Return the [X, Y] coordinate for the center point of the cell that contains the specified text.  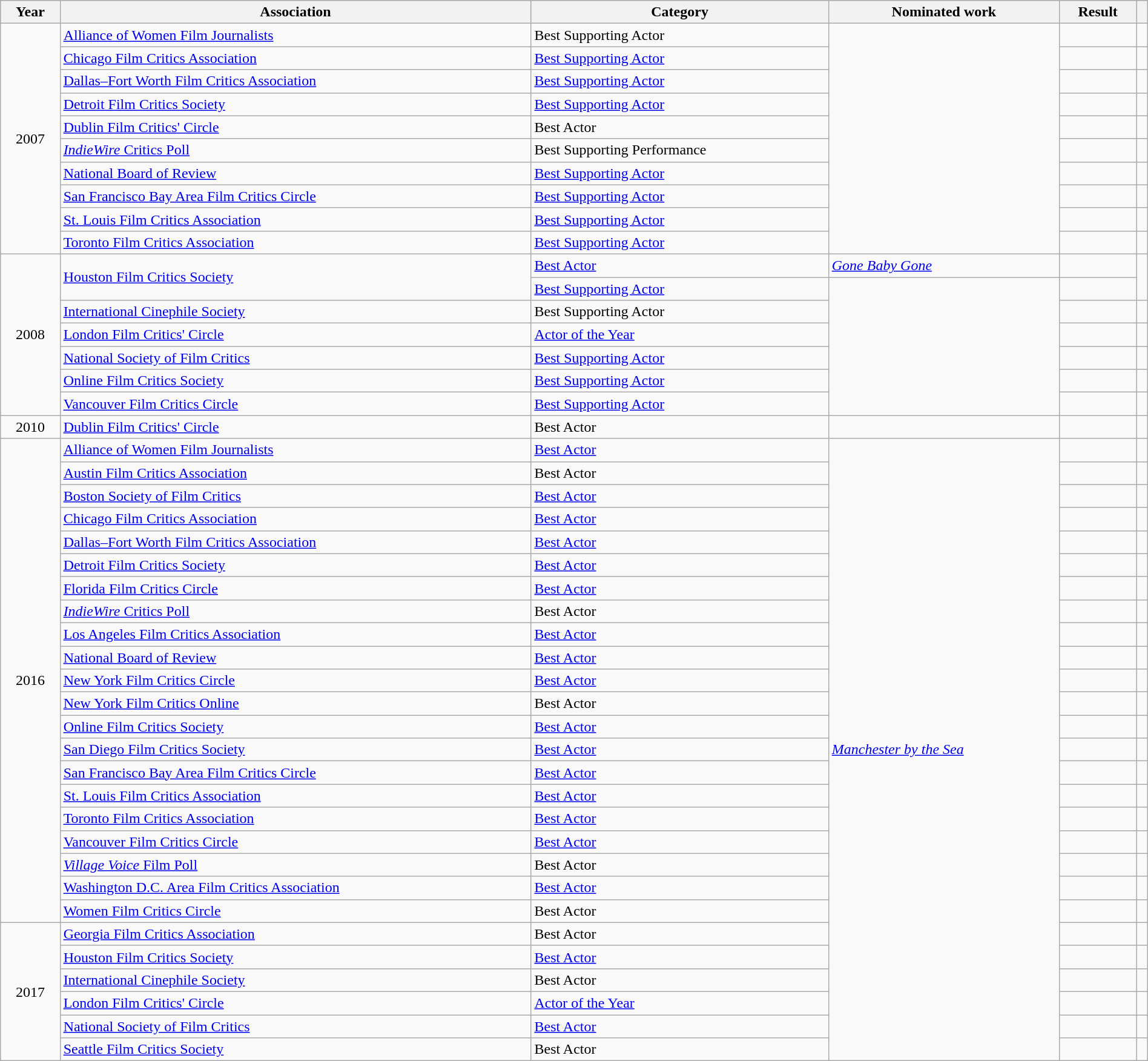
Best Supporting Performance [679, 150]
2016 [30, 681]
Village Voice Film Poll [295, 865]
Association [295, 12]
Gone Baby Gone [943, 265]
Manchester by the Sea [943, 750]
Women Film Critics Circle [295, 911]
Boston Society of Film Critics [295, 496]
New York Film Critics Circle [295, 681]
2010 [30, 427]
New York Film Critics Online [295, 704]
Los Angeles Film Critics Association [295, 634]
Georgia Film Critics Association [295, 934]
Result [1098, 12]
2017 [30, 991]
Washington D.C. Area Film Critics Association [295, 888]
Nominated work [943, 12]
Austin Film Critics Association [295, 473]
San Diego Film Critics Society [295, 750]
Category [679, 12]
2007 [30, 139]
2008 [30, 334]
Year [30, 12]
Seattle Film Critics Society [295, 1049]
Florida Film Critics Circle [295, 588]
